Provide the [x, y] coordinate of the cell's center where the given text is located.  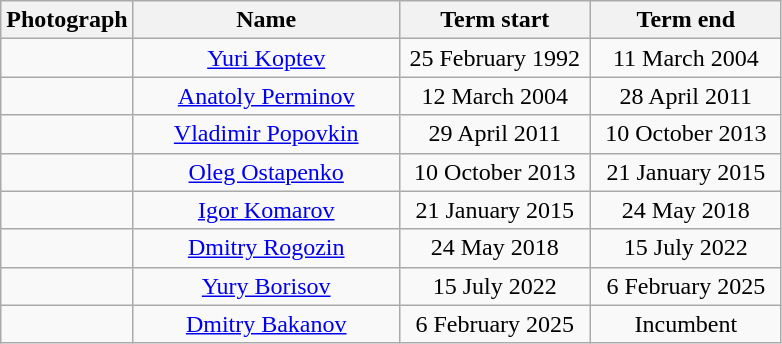
29 April 2011 [494, 134]
Incumbent [686, 324]
Yuri Koptev [266, 58]
Term start [494, 20]
28 April 2011 [686, 96]
Dmitry Rogozin [266, 248]
Photograph [67, 20]
Vladimir Popovkin [266, 134]
Term end [686, 20]
Name [266, 20]
Anatoly Perminov [266, 96]
12 March 2004 [494, 96]
Dmitry Bakanov [266, 324]
11 March 2004 [686, 58]
Yury Borisov [266, 286]
Igor Komarov [266, 210]
Oleg Ostapenko [266, 172]
25 February 1992 [494, 58]
